Capture the cell that displays the provided text and extract its [x, y] central coordinate. 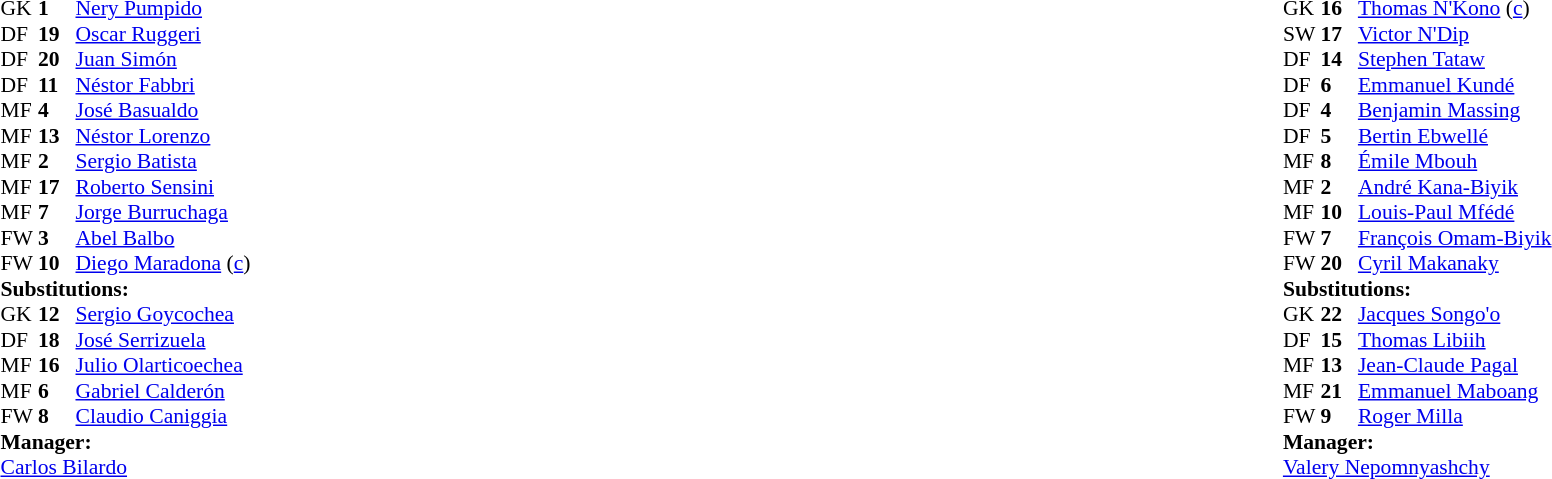
Roger Milla [1455, 417]
Cyril Makanaky [1455, 263]
Diego Maradona (c) [164, 263]
François Omam-Biyik [1455, 238]
18 [57, 340]
Oscar Ruggeri [164, 34]
André Kana-Biyik [1455, 187]
Gabriel Calderón [164, 391]
Émile Mbouh [1455, 161]
Louis-Paul Mfédé [1455, 213]
Sergio Goycochea [164, 315]
9 [1339, 417]
3 [57, 238]
SW [1302, 34]
21 [1339, 391]
5 [1339, 136]
Jacques Songo'o [1455, 315]
Roberto Sensini [164, 187]
Juan Simón [164, 59]
14 [1339, 59]
Thomas Libiih [1455, 340]
12 [57, 315]
Julio Olarticoechea [164, 365]
Benjamin Massing [1455, 111]
Victor N'Dip [1455, 34]
Claudio Caniggia [164, 417]
15 [1339, 340]
Néstor Lorenzo [164, 136]
Stephen Tataw [1455, 59]
Emmanuel Maboang [1455, 391]
Jorge Burruchaga [164, 213]
José Serrizuela [164, 340]
Néstor Fabbri [164, 85]
Bertin Ebwellé [1455, 136]
16 [57, 365]
Sergio Batista [164, 161]
Abel Balbo [164, 238]
19 [57, 34]
José Basualdo [164, 111]
22 [1339, 315]
11 [57, 85]
Emmanuel Kundé [1455, 85]
Jean-Claude Pagal [1455, 365]
